Provide the (X, Y) coordinate of the cell's center where the given text is located.  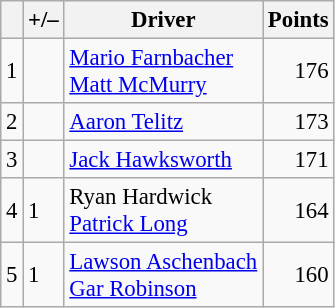
5 (12, 276)
3 (12, 160)
164 (298, 210)
176 (298, 72)
Mario Farnbacher Matt McMurry (163, 72)
160 (298, 276)
Driver (163, 20)
4 (12, 210)
Lawson Aschenbach Gar Robinson (163, 276)
Ryan Hardwick Patrick Long (163, 210)
171 (298, 160)
+/– (44, 20)
Aaron Telitz (163, 122)
Jack Hawksworth (163, 160)
2 (12, 122)
173 (298, 122)
Points (298, 20)
